Find where the given text appears and provide that cell's center as (x, y) coordinate. 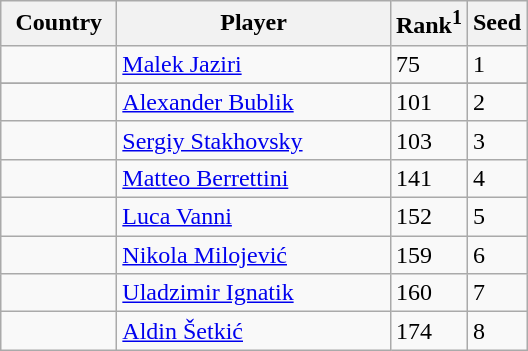
75 (428, 64)
160 (428, 293)
Aldin Šetkić (254, 331)
7 (496, 293)
4 (496, 178)
5 (496, 217)
Seed (496, 24)
1 (496, 64)
141 (428, 178)
174 (428, 331)
159 (428, 255)
103 (428, 140)
Luca Vanni (254, 217)
8 (496, 331)
Nikola Milojević (254, 255)
2 (496, 102)
101 (428, 102)
6 (496, 255)
Uladzimir Ignatik (254, 293)
Matteo Berrettini (254, 178)
Rank1 (428, 24)
Malek Jaziri (254, 64)
Alexander Bublik (254, 102)
Player (254, 24)
Sergiy Stakhovsky (254, 140)
3 (496, 140)
Country (59, 24)
152 (428, 217)
